Capture the cell that displays the provided text and extract its [x, y] central coordinate. 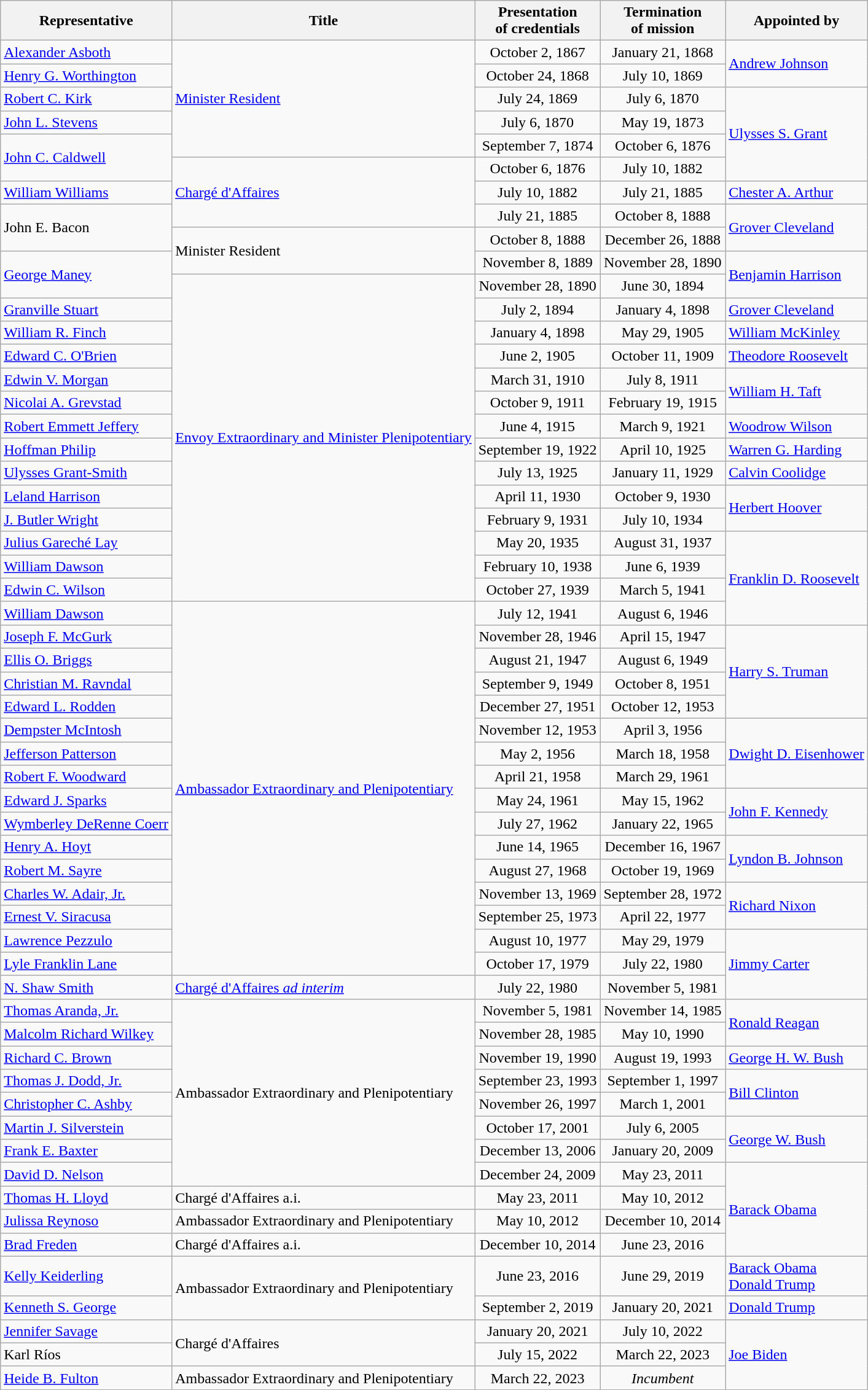
Hoffman Philip [86, 450]
October 8, 1951 [663, 684]
July 8, 1911 [663, 380]
Andrew Johnson [797, 64]
J. Butler Wright [86, 520]
October 24, 1868 [538, 76]
June 6, 1939 [663, 566]
Granville Stuart [86, 309]
Ellis O. Briggs [86, 660]
October 17, 2001 [538, 1128]
July 2, 1894 [538, 309]
Joseph F. McGurk [86, 636]
Thomas Aranda, Jr. [86, 1010]
July 12, 1941 [538, 613]
Chester A. Arthur [797, 192]
October 9, 1930 [663, 496]
October 27, 1939 [538, 590]
August 10, 1977 [538, 940]
April 21, 1958 [538, 777]
January 20, 2009 [663, 1151]
Chargé d'Affaires ad interim [324, 987]
John L. Stevens [86, 122]
Appointed by [797, 21]
Kelly Keiderling [86, 1276]
Herbert Hoover [797, 508]
Edward C. O'Brien [86, 356]
May 20, 1935 [538, 543]
August 19, 1993 [663, 1057]
William McKinley [797, 333]
June 4, 1915 [538, 426]
Robert C. Kirk [86, 99]
Charles W. Adair, Jr. [86, 894]
Thomas H. Lloyd [86, 1198]
William R. Finch [86, 333]
Jimmy Carter [797, 964]
Robert F. Woodward [86, 777]
Benjamin Harrison [797, 274]
August 6, 1946 [663, 613]
Henry G. Worthington [86, 76]
Christian M. Ravndal [86, 684]
Christopher C. Ashby [86, 1104]
May 24, 1961 [538, 800]
April 10, 1925 [663, 450]
November 28, 1946 [538, 636]
David D. Nelson [86, 1174]
Richard Nixon [797, 905]
November 12, 1953 [538, 730]
George Maney [86, 274]
Ronald Reagan [797, 1022]
Lyndon B. Johnson [797, 859]
May 29, 1905 [663, 333]
March 5, 1941 [663, 590]
Barack ObamaDonald Trump [797, 1276]
December 27, 1951 [538, 707]
Calvin Coolidge [797, 473]
William H. Taft [797, 391]
Barack Obama [797, 1209]
Kenneth S. George [86, 1308]
May 19, 1873 [663, 122]
March 9, 1921 [663, 426]
Donald Trump [797, 1308]
Terminationof mission [663, 21]
September 28, 1972 [663, 894]
Wymberley DeRenne Coerr [86, 824]
Dwight D. Eisenhower [797, 754]
July 10, 1934 [663, 520]
Incumbent [663, 1378]
September 19, 1922 [538, 450]
April 3, 1956 [663, 730]
Joe Biden [797, 1354]
John F. Kennedy [797, 812]
July 6, 2005 [663, 1128]
September 2, 2019 [538, 1308]
Woodrow Wilson [797, 426]
November 19, 1990 [538, 1057]
Edward L. Rodden [86, 707]
May 10, 1990 [663, 1034]
January 21, 1868 [663, 52]
November 28, 1985 [538, 1034]
October 9, 1911 [538, 403]
Leland Harrison [86, 496]
October 11, 1909 [663, 356]
July 10, 2022 [663, 1331]
Theodore Roosevelt [797, 356]
Envoy Extraordinary and Minister Plenipotentiary [324, 437]
March 1, 2001 [663, 1104]
December 13, 2006 [538, 1151]
January 22, 1965 [663, 824]
March 29, 1961 [663, 777]
Title [324, 21]
Julissa Reynoso [86, 1221]
August 27, 1968 [538, 870]
Jennifer Savage [86, 1331]
Warren G. Harding [797, 450]
January 11, 1929 [663, 473]
December 24, 2009 [538, 1174]
Karl Ríos [86, 1354]
April 11, 1930 [538, 496]
Edwin C. Wilson [86, 590]
July 24, 1869 [538, 99]
Jefferson Patterson [86, 754]
Nicolai A. Grevstad [86, 403]
Ernest V. Siracusa [86, 917]
November 13, 1969 [538, 894]
N. Shaw Smith [86, 987]
Alexander Asboth [86, 52]
Heide B. Fulton [86, 1378]
Richard C. Brown [86, 1057]
July 27, 1962 [538, 824]
Thomas J. Dodd, Jr. [86, 1081]
September 7, 1874 [538, 146]
February 10, 1938 [538, 566]
July 10, 1869 [663, 76]
Dempster McIntosh [86, 730]
Presentationof credentials [538, 21]
November 26, 1997 [538, 1104]
December 16, 1967 [663, 847]
John E. Bacon [86, 227]
Robert Emmett Jeffery [86, 426]
John C. Caldwell [86, 157]
July 15, 2022 [538, 1354]
Ulysses S. Grant [797, 134]
October 19, 1969 [663, 870]
Lyle Franklin Lane [86, 964]
Robert M. Sayre [86, 870]
Martin J. Silverstein [86, 1128]
Malcolm Richard Wilkey [86, 1034]
Harry S. Truman [797, 671]
September 23, 1993 [538, 1081]
George H. W. Bush [797, 1057]
August 6, 1949 [663, 660]
Bill Clinton [797, 1093]
April 15, 1947 [663, 636]
December 26, 1888 [663, 239]
February 9, 1931 [538, 520]
Edwin V. Morgan [86, 380]
August 31, 1937 [663, 543]
October 17, 1979 [538, 964]
Julius Gareché Lay [86, 543]
June 2, 1905 [538, 356]
September 1, 1997 [663, 1081]
August 21, 1947 [538, 660]
Frank E. Baxter [86, 1151]
February 19, 1915 [663, 403]
November 14, 1985 [663, 1010]
George W. Bush [797, 1139]
June 30, 1894 [663, 286]
March 18, 1958 [663, 754]
April 22, 1977 [663, 917]
October 12, 1953 [663, 707]
Brad Freden [86, 1244]
Ulysses Grant-Smith [86, 473]
Edward J. Sparks [86, 800]
Henry A. Hoyt [86, 847]
July 13, 1925 [538, 473]
June 29, 2019 [663, 1276]
September 9, 1949 [538, 684]
Representative [86, 21]
William Williams [86, 192]
October 2, 1867 [538, 52]
May 2, 1956 [538, 754]
June 14, 1965 [538, 847]
March 31, 1910 [538, 380]
May 29, 1979 [663, 940]
September 25, 1973 [538, 917]
Franklin D. Roosevelt [797, 578]
May 15, 1962 [663, 800]
November 8, 1889 [538, 262]
Lawrence Pezzulo [86, 940]
